Locate the cell with the specified text and output its [x, y] center coordinate. 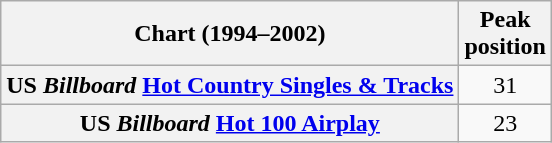
Chart (1994–2002) [230, 34]
23 [505, 123]
US Billboard Hot Country Singles & Tracks [230, 85]
Peakposition [505, 34]
US Billboard Hot 100 Airplay [230, 123]
31 [505, 85]
